For the text-containing cell, return its midpoint in [X, Y] coordinate format. 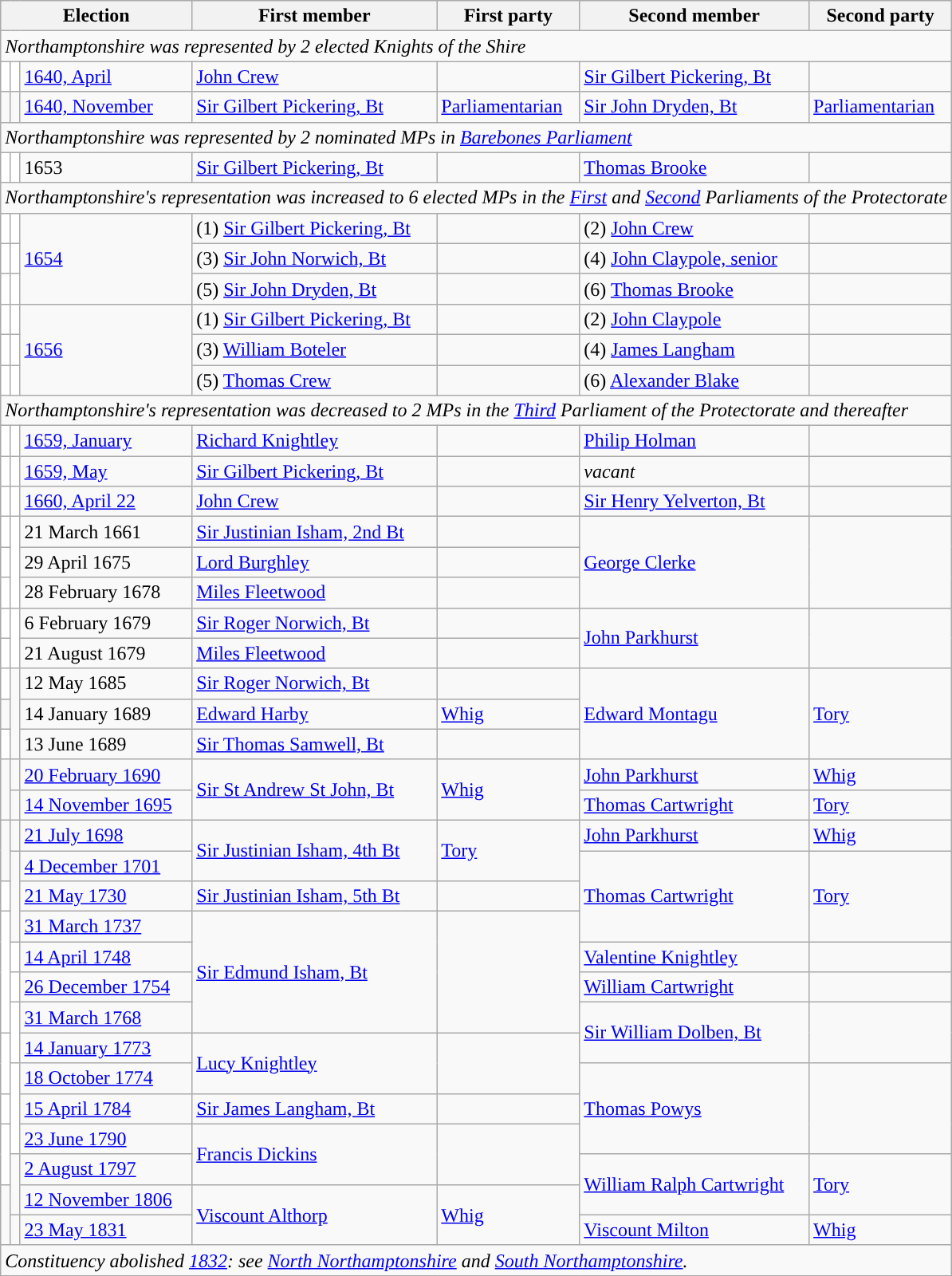
2 August 1797 [106, 1169]
29 April 1675 [106, 562]
15 April 1784 [106, 1109]
12 May 1685 [106, 683]
Valentine Knightley [694, 957]
Sir William Dolben, Bt [694, 1033]
(2) John Crew [694, 228]
Richard Knightley [314, 441]
6 February 1679 [106, 623]
Sir Henry Yelverton, Bt [694, 502]
1640, April [106, 77]
21 March 1661 [106, 532]
First party [509, 16]
Constituency abolished 1832: see North Northamptonshire and South Northamptonshire. [477, 1260]
31 March 1768 [106, 1018]
31 March 1737 [106, 927]
(2) John Claypole [694, 319]
(3) William Boteler [314, 349]
1656 [106, 349]
Viscount Milton [694, 1230]
Thomas Brooke [694, 167]
Lord Burghley [314, 562]
vacant [694, 471]
23 May 1831 [106, 1230]
First member [314, 16]
18 October 1774 [106, 1078]
12 November 1806 [106, 1199]
Second party [880, 16]
William Cartwright [694, 987]
1640, November [106, 107]
Sir Edmund Isham, Bt [314, 972]
Sir Justinian Isham, 4th Bt [314, 850]
1654 [106, 258]
14 April 1748 [106, 957]
13 June 1689 [106, 744]
(6) Alexander Blake [694, 380]
23 June 1790 [106, 1139]
Election [96, 16]
Sir Thomas Samwell, Bt [314, 744]
26 December 1754 [106, 987]
21 July 1698 [106, 835]
20 February 1690 [106, 774]
Edward Harby [314, 714]
(5) Sir John Dryden, Bt [314, 289]
Northamptonshire's representation was decreased to 2 MPs in the Third Parliament of the Protectorate and thereafter [477, 411]
(5) Thomas Crew [314, 380]
1653 [106, 167]
4 December 1701 [106, 865]
14 January 1689 [106, 714]
William Ralph Cartwright [694, 1184]
21 May 1730 [106, 896]
(4) John Claypole, senior [694, 258]
Thomas Powys [694, 1109]
(4) James Langham [694, 349]
1659, January [106, 441]
28 February 1678 [106, 593]
Francis Dickins [314, 1154]
Sir Justinian Isham, 5th Bt [314, 896]
Sir St Andrew St John, Bt [314, 790]
Northamptonshire's representation was increased to 6 elected MPs in the First and Second Parliaments of the Protectorate [477, 198]
Edward Montagu [694, 714]
21 August 1679 [106, 653]
Sir John Dryden, Bt [694, 107]
Sir Justinian Isham, 2nd Bt [314, 532]
1659, May [106, 471]
Second member [694, 16]
14 January 1773 [106, 1048]
(6) Thomas Brooke [694, 289]
14 November 1695 [106, 805]
Lucy Knightley [314, 1063]
Philip Holman [694, 441]
Northamptonshire was represented by 2 nominated MPs in Barebones Parliament [477, 137]
Sir James Langham, Bt [314, 1109]
George Clerke [694, 562]
Viscount Althorp [314, 1215]
1660, April 22 [106, 502]
Northamptonshire was represented by 2 elected Knights of the Shire [477, 46]
(3) Sir John Norwich, Bt [314, 258]
